Output the (X, Y) coordinate of the center of the cell containing the given text.  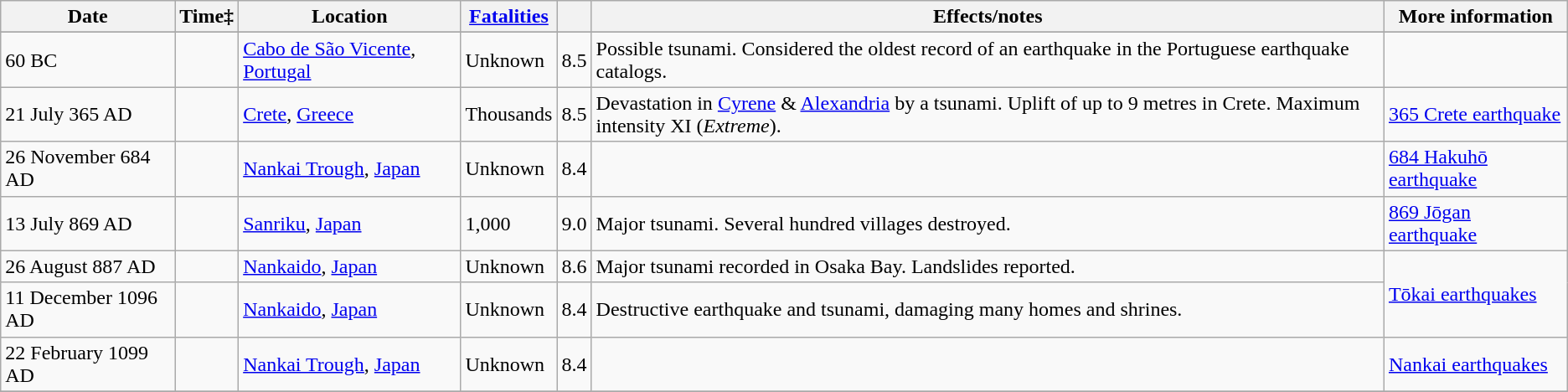
1,000 (509, 223)
Nankai earthquakes (1476, 364)
Destructive earthquake and tsunami, damaging many homes and shrines. (988, 310)
Tōkai earthquakes (1476, 293)
Possible tsunami. Considered the oldest record of an earthquake in the Portuguese earthquake catalogs. (988, 60)
Thousands (509, 114)
26 November 684 AD (88, 169)
Cabo de São Vicente, Portugal (350, 60)
26 August 887 AD (88, 266)
Sanriku, Japan (350, 223)
11 December 1096 AD (88, 310)
Fatalities (509, 17)
9.0 (575, 223)
More information (1476, 17)
21 July 365 AD (88, 114)
Crete, Greece (350, 114)
Major tsunami recorded in Osaka Bay. Landslides reported. (988, 266)
Major tsunami. Several hundred villages destroyed. (988, 223)
60 BC (88, 60)
684 Hakuhō earthquake (1476, 169)
8.6 (575, 266)
869 Jōgan earthquake (1476, 223)
22 February 1099 AD (88, 364)
Devastation in Cyrene & Alexandria by a tsunami. Uplift of up to 9 metres in Crete. Maximum intensity XI (Extreme). (988, 114)
13 July 869 AD (88, 223)
Time‡ (207, 17)
Location (350, 17)
Date (88, 17)
Effects/notes (988, 17)
365 Crete earthquake (1476, 114)
